Provide the [x, y] coordinate of the cell's center where the given text is located.  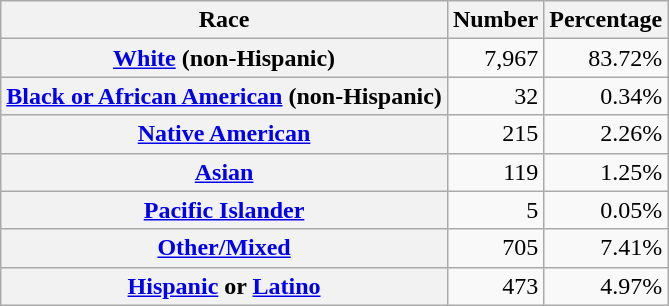
Other/Mixed [224, 248]
5 [495, 210]
1.25% [606, 172]
7.41% [606, 248]
83.72% [606, 58]
119 [495, 172]
Asian [224, 172]
0.05% [606, 210]
Pacific Islander [224, 210]
473 [495, 286]
Number [495, 20]
White (non-Hispanic) [224, 58]
2.26% [606, 134]
Native American [224, 134]
Percentage [606, 20]
705 [495, 248]
Hispanic or Latino [224, 286]
Black or African American (non-Hispanic) [224, 96]
7,967 [495, 58]
32 [495, 96]
215 [495, 134]
Race [224, 20]
4.97% [606, 286]
0.34% [606, 96]
